Identify which cell holds the provided text, then report its [x, y] central coordinate. 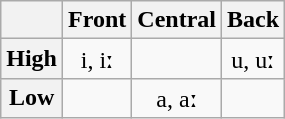
u, uː [254, 59]
Back [254, 20]
Low [32, 98]
High [32, 59]
Front [98, 20]
a, aː [177, 98]
Central [177, 20]
i, iː [98, 59]
